Locate the cell with the specified text and output its (X, Y) center coordinate. 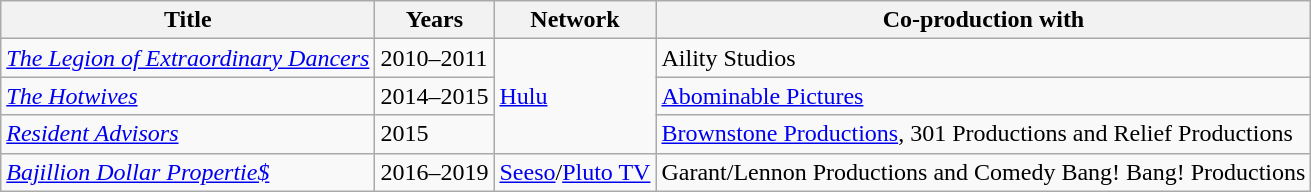
Aility Studios (984, 58)
Title (188, 20)
Network (575, 20)
Years (434, 20)
2016–2019 (434, 172)
Resident Advisors (188, 134)
Seeso/Pluto TV (575, 172)
Brownstone Productions, 301 Productions and Relief Productions (984, 134)
Garant/Lennon Productions and Comedy Bang! Bang! Productions (984, 172)
The Hotwives (188, 96)
The Legion of Extraordinary Dancers (188, 58)
Hulu (575, 96)
Co-production with (984, 20)
Abominable Pictures (984, 96)
2010–2011 (434, 58)
2015 (434, 134)
2014–2015 (434, 96)
Bajillion Dollar Propertie$ (188, 172)
